Provide the (X, Y) coordinate of the cell's center where the given text is located.  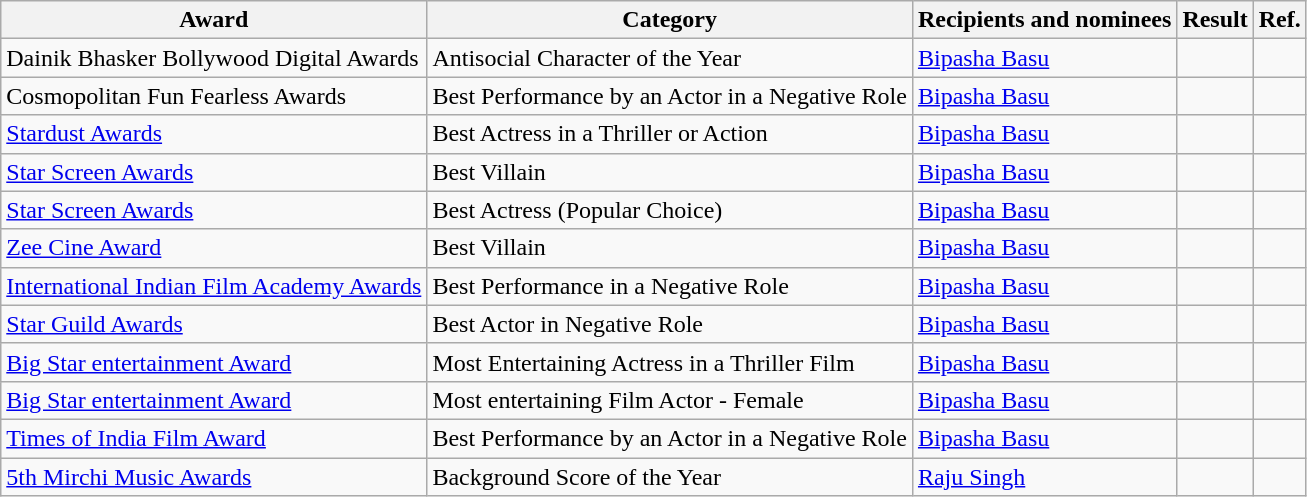
Cosmopolitan Fun Fearless Awards (214, 96)
Star Guild Awards (214, 324)
Most entertaining Film Actor - Female (670, 400)
Best Actor in Negative Role (670, 324)
Raju Singh (1044, 477)
Stardust Awards (214, 134)
Dainik Bhasker Bollywood Digital Awards (214, 58)
Background Score of the Year (670, 477)
Best Actress (Popular Choice) (670, 210)
Result (1215, 20)
Best Actress in a Thriller or Action (670, 134)
Antisocial Character of the Year (670, 58)
5th Mirchi Music Awards (214, 477)
Ref. (1280, 20)
Recipients and nominees (1044, 20)
Category (670, 20)
Best Performance in a Negative Role (670, 286)
Times of India Film Award (214, 438)
Award (214, 20)
International Indian Film Academy Awards (214, 286)
Zee Cine Award (214, 248)
Most Entertaining Actress in a Thriller Film (670, 362)
